Output the [X, Y] coordinate of the center of the cell containing the given text.  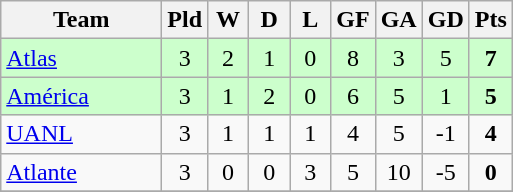
10 [398, 172]
UANL [82, 134]
L [310, 20]
D [270, 20]
Atlas [82, 58]
-5 [446, 172]
7 [490, 58]
Team [82, 20]
Pld [185, 20]
Pts [490, 20]
GD [446, 20]
W [228, 20]
GA [398, 20]
8 [353, 58]
Atlante [82, 172]
GF [353, 20]
-1 [446, 134]
6 [353, 96]
América [82, 96]
